Pinpoint the cell where the given text exists, returning its (X, Y) midpoint coordinate. 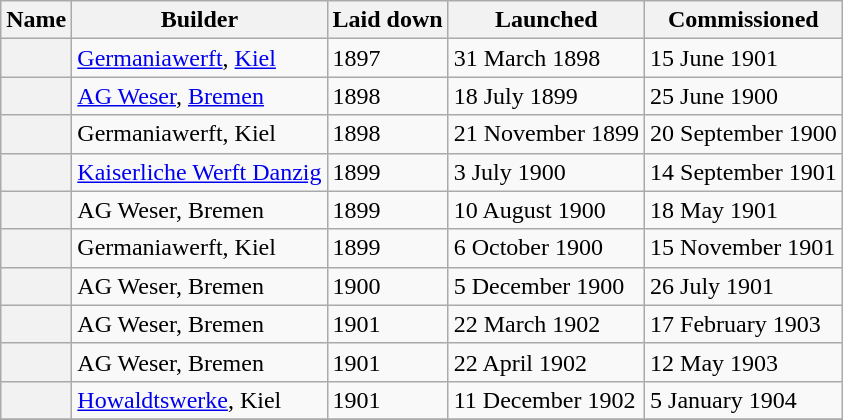
22 March 1902 (546, 324)
3 July 1900 (546, 172)
15 November 1901 (744, 248)
6 October 1900 (546, 248)
1900 (388, 286)
18 May 1901 (744, 210)
11 December 1902 (546, 400)
14 September 1901 (744, 172)
18 July 1899 (546, 96)
31 March 1898 (546, 58)
Laid down (388, 20)
26 July 1901 (744, 286)
5 December 1900 (546, 286)
Commissioned (744, 20)
21 November 1899 (546, 134)
20 September 1900 (744, 134)
10 August 1900 (546, 210)
Launched (546, 20)
Name (36, 20)
25 June 1900 (744, 96)
Kaiserliche Werft Danzig (200, 172)
12 May 1903 (744, 362)
22 April 1902 (546, 362)
Builder (200, 20)
Howaldtswerke, Kiel (200, 400)
15 June 1901 (744, 58)
17 February 1903 (744, 324)
1897 (388, 58)
5 January 1904 (744, 400)
